Scan for the cell matching the given text and deliver its (x, y) coordinate at center. 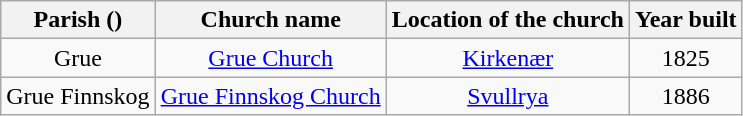
Grue (78, 58)
Kirkenær (508, 58)
1886 (686, 96)
Grue Finnskog (78, 96)
Grue Finnskog Church (270, 96)
Grue Church (270, 58)
Year built (686, 20)
Church name (270, 20)
1825 (686, 58)
Parish () (78, 20)
Location of the church (508, 20)
Svullrya (508, 96)
